Determine the [X, Y] coordinate at the center of the cell enclosing the given text.  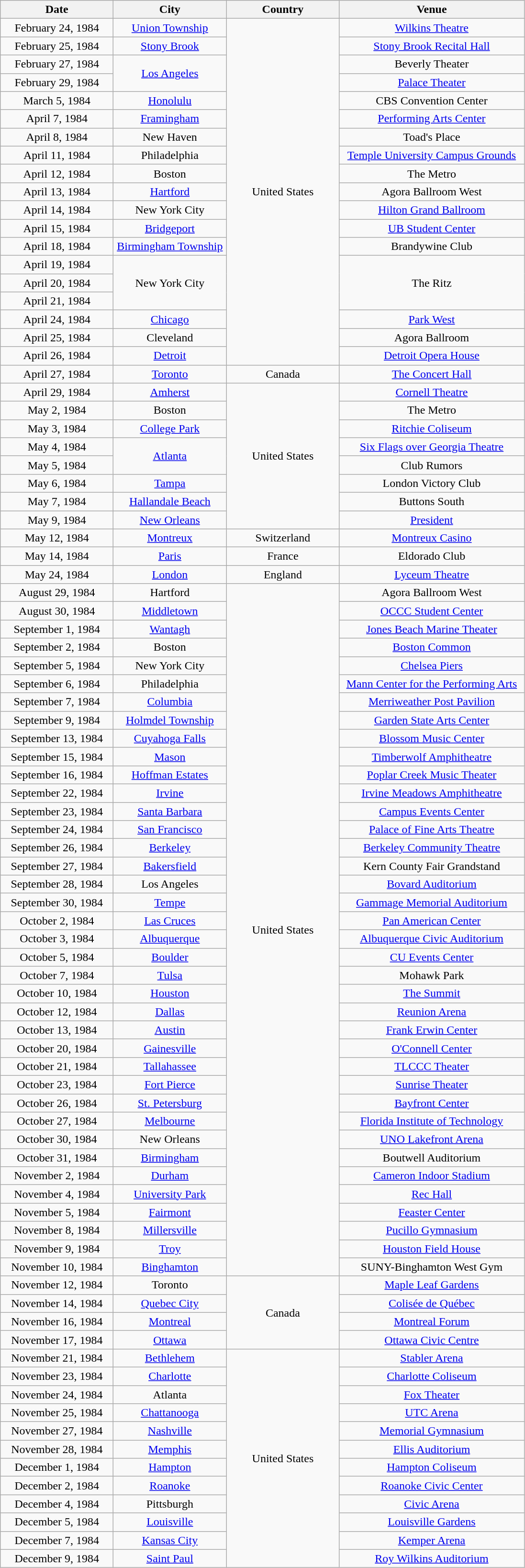
Cleveland [170, 338]
December 1, 1984 [57, 1467]
Colisée de Québec [432, 1303]
Country [283, 10]
O'Connell Center [432, 1048]
Cameron Indoor Stadium [432, 1176]
April 18, 1984 [57, 247]
Dallas [170, 1012]
May 12, 1984 [57, 538]
SUNY-Binghamton West Gym [432, 1267]
Paris [170, 556]
St. Petersburg [170, 1103]
Merriweather Post Pavilion [432, 702]
Cornell Theatre [432, 392]
Sunrise Theater [432, 1084]
November 9, 1984 [57, 1249]
Boulder [170, 957]
UNO Lakefront Arena [432, 1139]
May 6, 1984 [57, 483]
September 28, 1984 [57, 884]
May 4, 1984 [57, 447]
Hoffman Estates [170, 775]
Reunion Arena [432, 1012]
Tempe [170, 902]
November 25, 1984 [57, 1413]
Gammage Memorial Auditorium [432, 902]
April 13, 1984 [57, 192]
Holmdel Township [170, 720]
April 14, 1984 [57, 210]
September 27, 1984 [57, 866]
October 21, 1984 [57, 1066]
San Francisco [170, 830]
February 25, 1984 [57, 46]
Civic Arena [432, 1504]
Six Flags over Georgia Theatre [432, 447]
October 12, 1984 [57, 1012]
February 29, 1984 [57, 82]
Montreal Forum [432, 1321]
Houston Field House [432, 1249]
November 2, 1984 [57, 1176]
Beverly Theater [432, 64]
The Summit [432, 993]
November 27, 1984 [57, 1431]
Irvine Meadows Amphitheatre [432, 793]
CU Events Center [432, 957]
December 2, 1984 [57, 1486]
Maple Leaf Gardens [432, 1285]
England [283, 575]
April 20, 1984 [57, 283]
Detroit [170, 356]
Columbia [170, 702]
Feaster Center [432, 1212]
Ottawa Civic Centre [432, 1340]
September 30, 1984 [57, 902]
Gainesville [170, 1048]
Tallahassee [170, 1066]
Jones Beach Marine Theater [432, 629]
Bovard Auditorium [432, 884]
Tulsa [170, 975]
Mohawk Park [432, 975]
Palace Theater [432, 82]
Lyceum Theatre [432, 575]
Stabler Arena [432, 1358]
Florida Institute of Technology [432, 1121]
August 30, 1984 [57, 611]
September 9, 1984 [57, 720]
Frank Erwin Center [432, 1030]
November 16, 1984 [57, 1321]
Framingham [170, 119]
April 26, 1984 [57, 356]
November 12, 1984 [57, 1285]
Bethlehem [170, 1358]
Fox Theater [432, 1395]
Park West [432, 319]
April 8, 1984 [57, 137]
Middletown [170, 611]
Irvine [170, 793]
September 22, 1984 [57, 793]
Pucillo Gymnasium [432, 1230]
Troy [170, 1249]
The Concert Hall [432, 374]
April 7, 1984 [57, 119]
Honolulu [170, 101]
Union Township [170, 28]
November 10, 1984 [57, 1267]
November 17, 1984 [57, 1340]
Montreal [170, 1321]
October 7, 1984 [57, 975]
November 8, 1984 [57, 1230]
Roy Wilkins Auditorium [432, 1558]
Charlotte Coliseum [432, 1376]
Berkeley [170, 848]
Montreux [170, 538]
Wilkins Theatre [432, 28]
France [283, 556]
May 24, 1984 [57, 575]
Detroit Opera House [432, 356]
May 7, 1984 [57, 501]
October 23, 1984 [57, 1084]
October 26, 1984 [57, 1103]
London Victory Club [432, 483]
Quebec City [170, 1303]
Blossom Music Center [432, 738]
September 16, 1984 [57, 775]
The Ritz [432, 283]
September 7, 1984 [57, 702]
October 3, 1984 [57, 939]
September 6, 1984 [57, 684]
September 13, 1984 [57, 738]
Hilton Grand Ballroom [432, 210]
September 1, 1984 [57, 629]
October 13, 1984 [57, 1030]
April 29, 1984 [57, 392]
Bakersfield [170, 866]
Kemper Arena [432, 1540]
August 29, 1984 [57, 593]
Stony Brook Recital Hall [432, 46]
Chicago [170, 319]
October 2, 1984 [57, 921]
Berkeley Community Theatre [432, 848]
College Park [170, 429]
Bayfront Center [432, 1103]
September 5, 1984 [57, 666]
President [432, 519]
November 21, 1984 [57, 1358]
Amherst [170, 392]
Hallandale Beach [170, 501]
May 14, 1984 [57, 556]
Houston [170, 993]
Stony Brook [170, 46]
Millersville [170, 1230]
CBS Convention Center [432, 101]
London [170, 575]
Kern County Fair Grandstand [432, 866]
Toad's Place [432, 137]
May 5, 1984 [57, 465]
Palace of Fine Arts Theatre [432, 830]
Kansas City [170, 1540]
December 9, 1984 [57, 1558]
Charlotte [170, 1376]
November 4, 1984 [57, 1194]
Eldorado Club [432, 556]
October 30, 1984 [57, 1139]
Pittsburgh [170, 1504]
Bridgeport [170, 228]
Venue [432, 10]
December 5, 1984 [57, 1522]
Durham [170, 1176]
Chelsea Piers [432, 666]
UTC Arena [432, 1413]
Mann Center for the Performing Arts [432, 684]
Ritchie Coliseum [432, 429]
Performing Arts Center [432, 119]
February 24, 1984 [57, 28]
Poplar Creek Music Theater [432, 775]
April 15, 1984 [57, 228]
Binghamton [170, 1267]
April 21, 1984 [57, 301]
Las Cruces [170, 921]
April 11, 1984 [57, 155]
Wantagh [170, 629]
Cuyahoga Falls [170, 738]
Campus Events Center [432, 812]
Memphis [170, 1449]
November 14, 1984 [57, 1303]
November 5, 1984 [57, 1212]
Birmingham Township [170, 247]
September 2, 1984 [57, 647]
Chattanooga [170, 1413]
Date [57, 10]
Melbourne [170, 1121]
April 12, 1984 [57, 173]
Birmingham [170, 1158]
Brandywine Club [432, 247]
November 28, 1984 [57, 1449]
September 24, 1984 [57, 830]
Buttons South [432, 501]
Mason [170, 756]
OCCC Student Center [432, 611]
Nashville [170, 1431]
Hampton [170, 1467]
November 23, 1984 [57, 1376]
Santa Barbara [170, 812]
Boutwell Auditorium [432, 1158]
October 31, 1984 [57, 1158]
Louisville [170, 1522]
April 24, 1984 [57, 319]
Saint Paul [170, 1558]
UB Student Center [432, 228]
TLCCC Theater [432, 1066]
Fairmont [170, 1212]
Boston Common [432, 647]
City [170, 10]
Memorial Gymnasium [432, 1431]
October 27, 1984 [57, 1121]
Agora Ballroom [432, 338]
December 7, 1984 [57, 1540]
Albuquerque [170, 939]
Timberwolf Amphitheatre [432, 756]
April 27, 1984 [57, 374]
Roanoke Civic Center [432, 1486]
Fort Pierce [170, 1084]
Louisville Gardens [432, 1522]
Roanoke [170, 1486]
April 25, 1984 [57, 338]
Albuquerque Civic Auditorium [432, 939]
February 27, 1984 [57, 64]
May 3, 1984 [57, 429]
Austin [170, 1030]
March 5, 1984 [57, 101]
May 9, 1984 [57, 519]
September 23, 1984 [57, 812]
New Haven [170, 137]
Switzerland [283, 538]
October 20, 1984 [57, 1048]
October 10, 1984 [57, 993]
Club Rumors [432, 465]
Rec Hall [432, 1194]
Tampa [170, 483]
September 26, 1984 [57, 848]
Montreux Casino [432, 538]
University Park [170, 1194]
May 2, 1984 [57, 410]
Ottawa [170, 1340]
Ellis Auditorium [432, 1449]
Garden State Arts Center [432, 720]
Hampton Coliseum [432, 1467]
October 5, 1984 [57, 957]
Pan American Center [432, 921]
September 15, 1984 [57, 756]
November 24, 1984 [57, 1395]
Temple University Campus Grounds [432, 155]
April 19, 1984 [57, 265]
December 4, 1984 [57, 1504]
